Search for the cell housing the specified text and yield its (x, y) center coordinate. 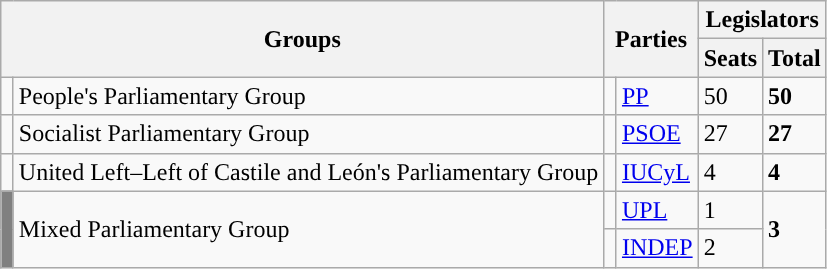
Total (795, 58)
INDEP (657, 248)
Groups (302, 39)
Mixed Parliamentary Group (308, 229)
3 (795, 229)
Parties (651, 39)
PP (657, 96)
UPL (657, 210)
United Left–Left of Castile and León's Parliamentary Group (308, 172)
Socialist Parliamentary Group (308, 134)
Seats (730, 58)
2 (730, 248)
Legislators (762, 20)
People's Parliamentary Group (308, 96)
PSOE (657, 134)
1 (730, 210)
IUCyL (657, 172)
